Capture the cell that displays the provided text and extract its [X, Y] central coordinate. 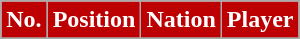
Position [94, 20]
No. [24, 20]
Nation [181, 20]
Player [260, 20]
